Find where the given text appears and provide that cell's center as [X, Y] coordinate. 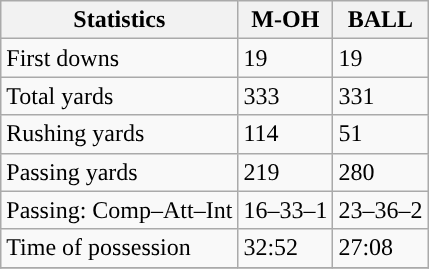
Passing yards [120, 172]
Total yards [120, 96]
Rushing yards [120, 134]
16–33–1 [286, 210]
51 [380, 134]
23–36–2 [380, 210]
333 [286, 96]
Time of possession [120, 248]
114 [286, 134]
331 [380, 96]
27:08 [380, 248]
Statistics [120, 20]
219 [286, 172]
280 [380, 172]
M-OH [286, 20]
BALL [380, 20]
Passing: Comp–Att–Int [120, 210]
First downs [120, 58]
32:52 [286, 248]
